Return the [X, Y] coordinate for the center point of the cell that contains the specified text.  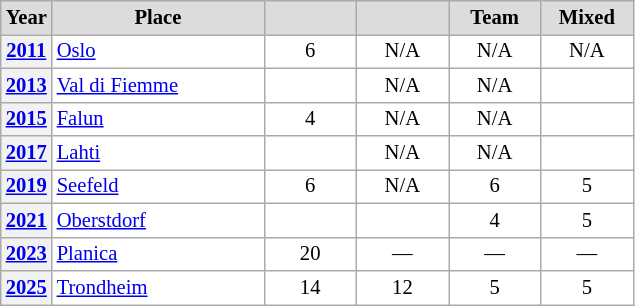
Trondheim [158, 287]
2015 [26, 119]
2017 [26, 153]
2025 [26, 287]
Planica [158, 254]
Val di Fiemme [158, 85]
2021 [26, 220]
Lahti [158, 153]
Mixed [587, 17]
Team [494, 17]
Place [158, 17]
Oberstdorf [158, 220]
Oslo [158, 51]
14 [310, 287]
Seefeld [158, 186]
Year [26, 17]
2019 [26, 186]
2011 [26, 51]
20 [310, 254]
12 [402, 287]
2023 [26, 254]
2013 [26, 85]
Falun [158, 119]
